Detect which cell encompasses the target text, then output its (X, Y) center coordinate. 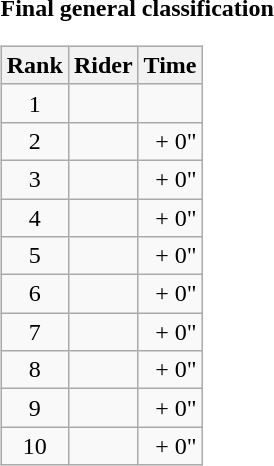
3 (34, 179)
9 (34, 408)
2 (34, 141)
Rider (103, 65)
8 (34, 370)
Rank (34, 65)
5 (34, 256)
Time (170, 65)
1 (34, 103)
6 (34, 294)
7 (34, 332)
10 (34, 446)
4 (34, 217)
